Capture the cell that displays the provided text and extract its [x, y] central coordinate. 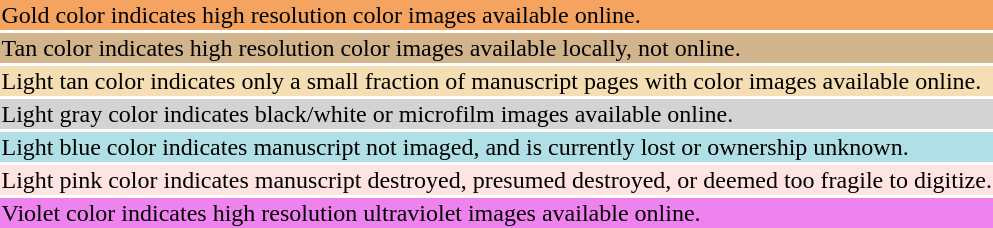
Light pink color indicates manuscript destroyed, presumed destroyed, or deemed too fragile to digitize. [496, 180]
Light gray color indicates black/white or microfilm images available online. [496, 114]
Tan color indicates high resolution color images available locally, not online. [496, 48]
Violet color indicates high resolution ultraviolet images available online. [496, 213]
Light blue color indicates manuscript not imaged, and is currently lost or ownership unknown. [496, 147]
Light tan color indicates only a small fraction of manuscript pages with color images available online. [496, 81]
Gold color indicates high resolution color images available online. [496, 15]
